Output the (x, y) coordinate of the center of the cell containing the given text.  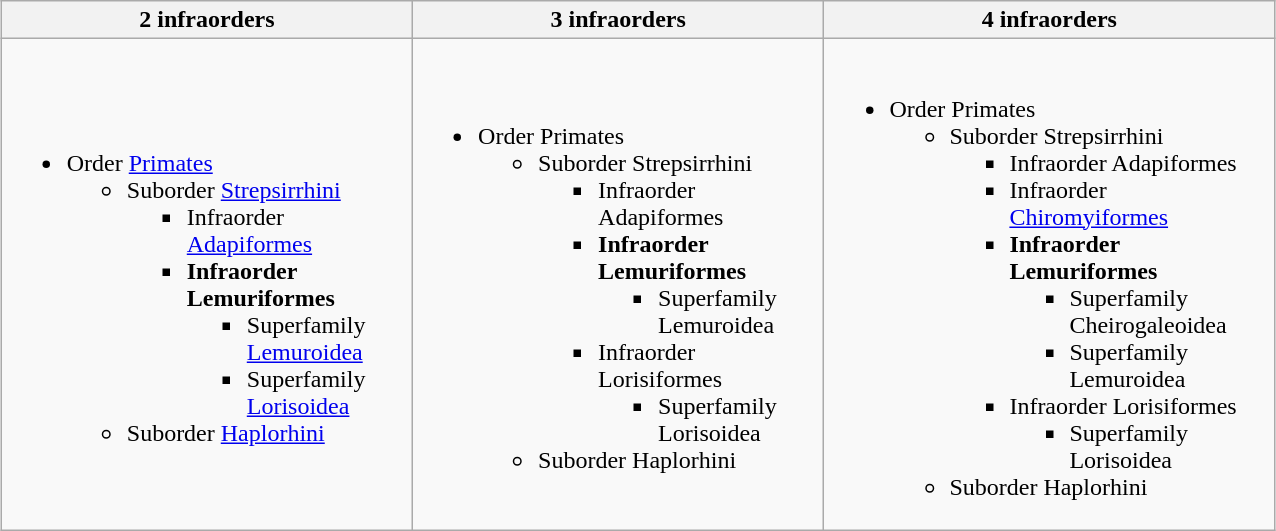
4 infraorders (1050, 20)
Order PrimatesSuborder StrepsirrhiniInfraorder AdapiformesInfraorder LemuriformesSuperfamily LemuroideaSuperfamily LorisoideaSuborder Haplorhini (206, 284)
2 infraorders (206, 20)
3 infraorders (618, 20)
